Extract the [X, Y] coordinate from the center of the cell holding the provided text.  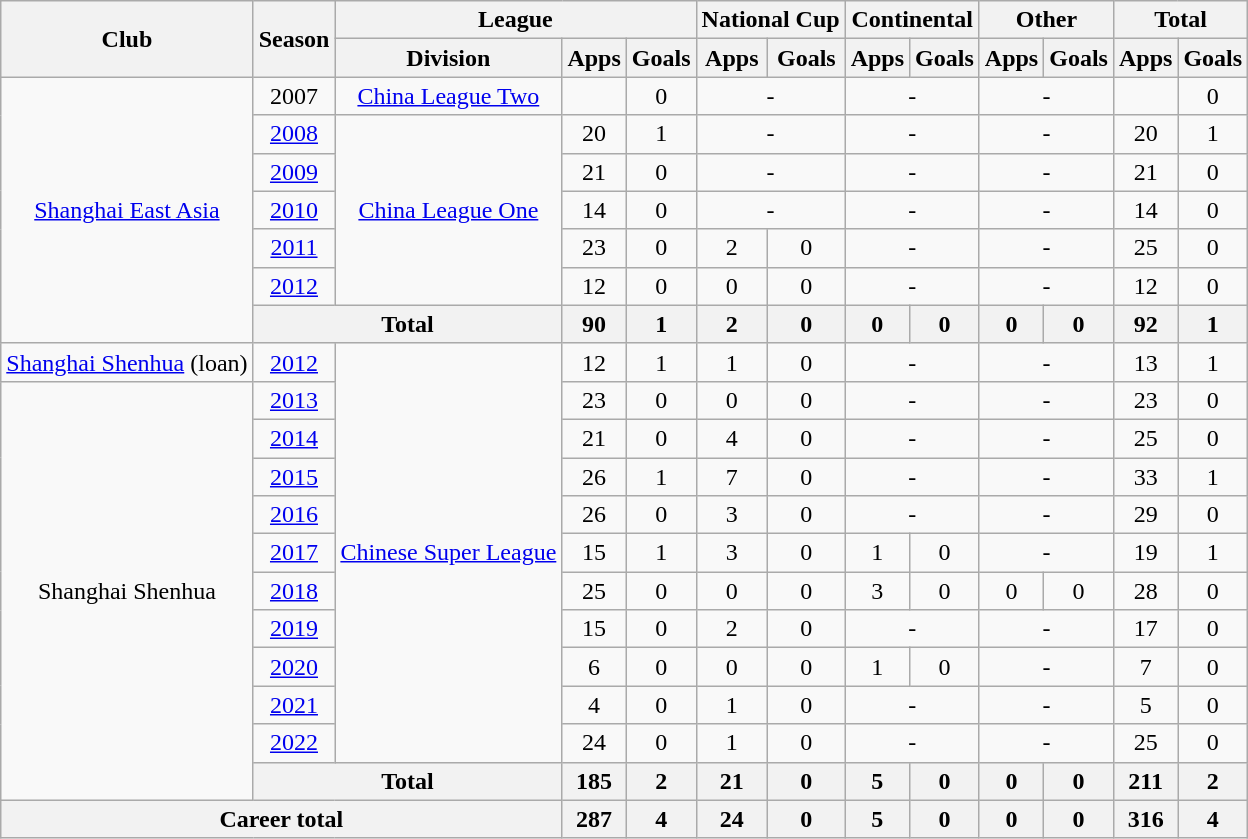
316 [1145, 819]
2021 [294, 705]
Division [448, 58]
211 [1145, 781]
19 [1145, 553]
Club [127, 39]
2009 [294, 172]
Other [1046, 20]
China League Two [448, 96]
Shanghai Shenhua (loan) [127, 362]
2013 [294, 400]
2017 [294, 553]
2019 [294, 629]
Shanghai East Asia [127, 210]
6 [594, 667]
Continental [912, 20]
Career total [282, 819]
28 [1145, 591]
Season [294, 39]
13 [1145, 362]
287 [594, 819]
2008 [294, 134]
2007 [294, 96]
Chinese Super League [448, 552]
90 [594, 324]
National Cup [770, 20]
2010 [294, 210]
2022 [294, 743]
2011 [294, 248]
2018 [294, 591]
2014 [294, 438]
92 [1145, 324]
Shanghai Shenhua [127, 590]
33 [1145, 477]
2015 [294, 477]
29 [1145, 515]
2020 [294, 667]
China League One [448, 210]
17 [1145, 629]
2016 [294, 515]
League [516, 20]
185 [594, 781]
